Output the (x, y) coordinate of the center of the cell containing the given text.  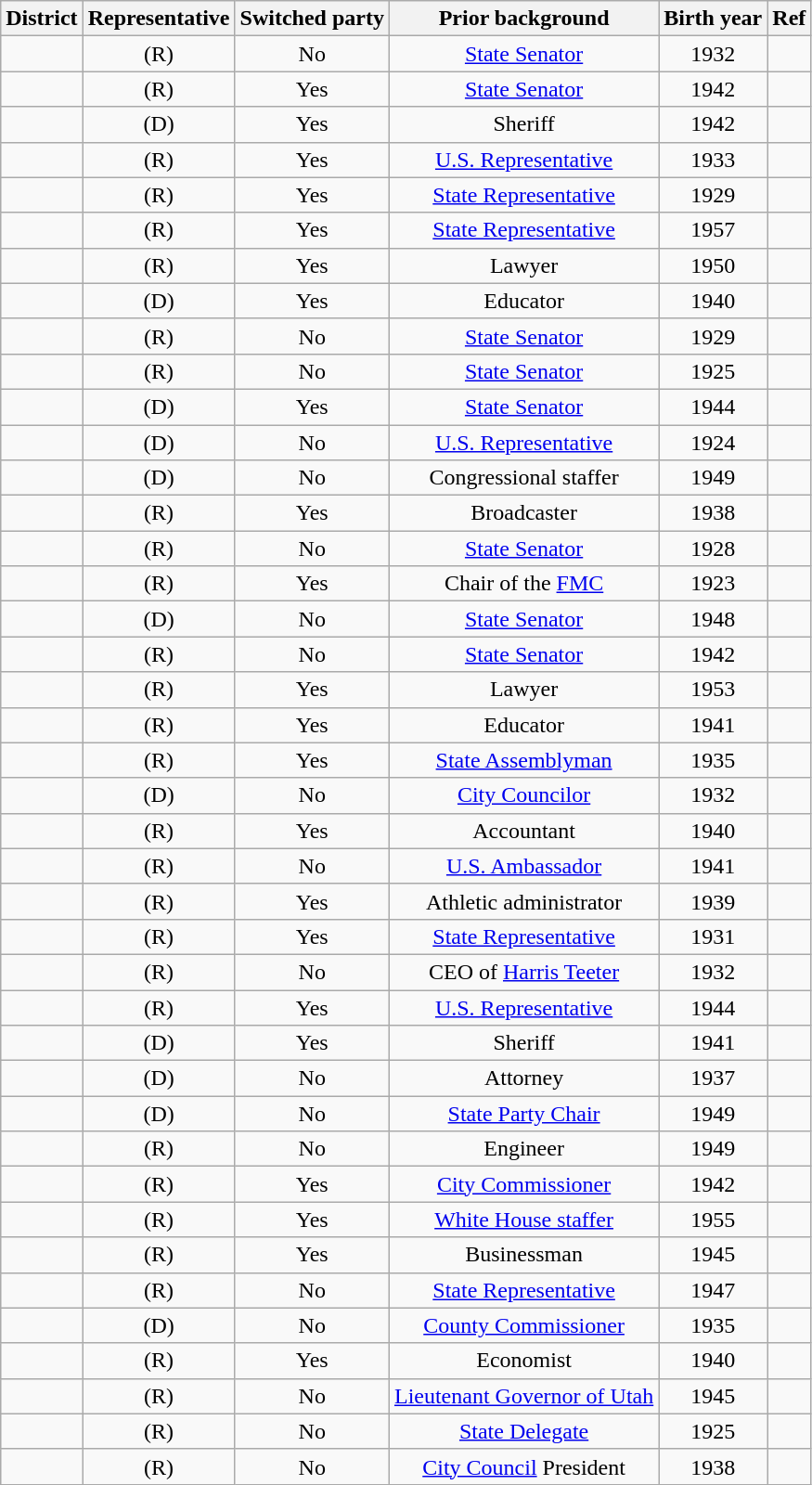
Birth year (713, 19)
1928 (713, 549)
CEO of Harris Teeter (523, 972)
Prior background (523, 19)
State Delegate (523, 1431)
White House staffer (523, 1220)
City Council President (523, 1466)
Switched party (312, 19)
Businessman (523, 1255)
1948 (713, 619)
1923 (713, 584)
Chair of the FMC (523, 584)
1924 (713, 443)
Athletic administrator (523, 901)
Ref (789, 19)
City Commissioner (523, 1184)
Representative (159, 19)
1939 (713, 901)
1950 (713, 265)
1931 (713, 936)
1947 (713, 1290)
1937 (713, 1078)
1957 (713, 230)
Attorney (523, 1078)
County Commissioner (523, 1325)
1953 (713, 690)
District (42, 19)
U.S. Ambassador (523, 866)
Lieutenant Governor of Utah (523, 1396)
Economist (523, 1361)
Congressional staffer (523, 478)
State Assemblyman (523, 760)
1933 (713, 160)
1955 (713, 1220)
State Party Chair (523, 1114)
Accountant (523, 831)
Engineer (523, 1149)
City Councilor (523, 795)
Broadcaster (523, 513)
